Locate the cell with the specified text and output its [X, Y] center coordinate. 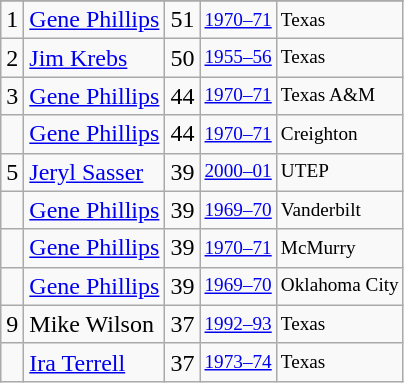
Mike Wilson [94, 324]
Vanderbilt [340, 210]
51 [182, 20]
3 [12, 96]
Oklahoma City [340, 286]
Jeryl Sasser [94, 172]
2000–01 [238, 172]
2 [12, 58]
Creighton [340, 134]
50 [182, 58]
9 [12, 324]
McMurry [340, 248]
5 [12, 172]
Jim Krebs [94, 58]
Ira Terrell [94, 362]
1973–74 [238, 362]
Texas A&M [340, 96]
1 [12, 20]
1955–56 [238, 58]
UTEP [340, 172]
1992–93 [238, 324]
